For the text-containing cell, return its midpoint in (x, y) coordinate format. 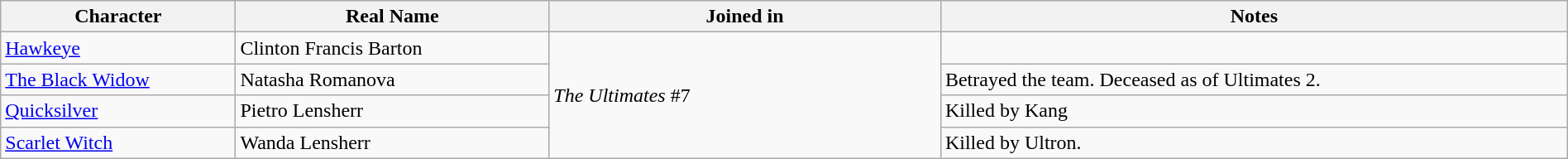
Natasha Romanova (392, 79)
Character (118, 17)
Hawkeye (118, 48)
Clinton Francis Barton (392, 48)
Scarlet Witch (118, 142)
Wanda Lensherr (392, 142)
The Black Widow (118, 79)
Betrayed the team. Deceased as of Ultimates 2. (1254, 79)
Real Name (392, 17)
Pietro Lensherr (392, 111)
Notes (1254, 17)
The Ultimates #7 (745, 95)
Joined in (745, 17)
Quicksilver (118, 111)
Killed by Kang (1254, 111)
Killed by Ultron. (1254, 142)
